Locate the cell with the specified text and output its [X, Y] center coordinate. 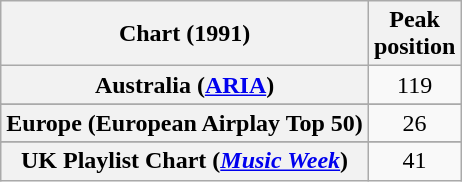
UK Playlist Chart (Music Week) [185, 161]
Chart (1991) [185, 34]
26 [414, 123]
Europe (European Airplay Top 50) [185, 123]
Peakposition [414, 34]
41 [414, 161]
119 [414, 85]
Australia (ARIA) [185, 85]
